Identify which cell holds the provided text, then report its [x, y] central coordinate. 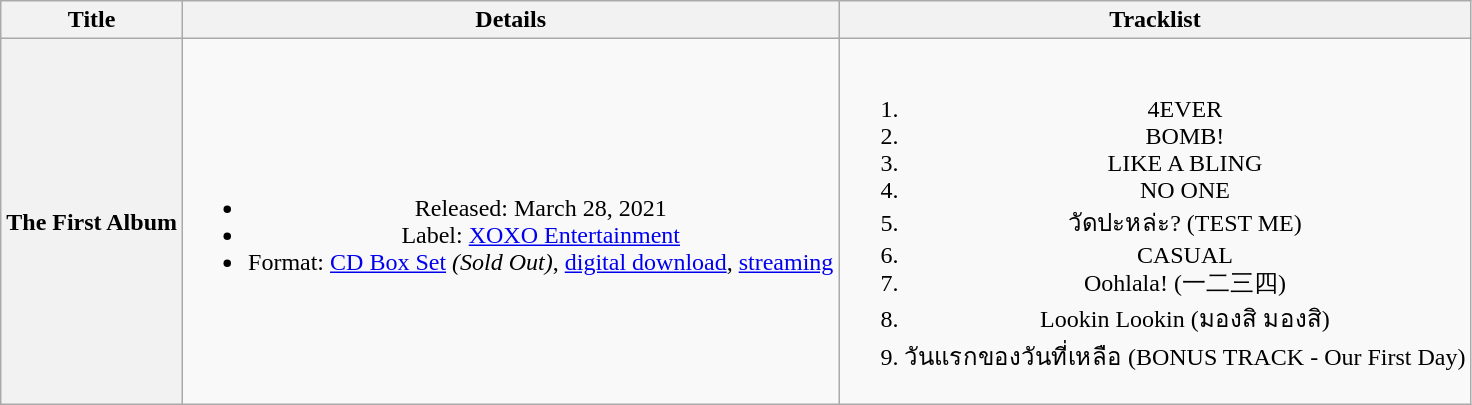
The First Album [92, 222]
Title [92, 20]
4EVERBOMB!LIKE A BLINGNO ONEวัดปะหล่ะ? (TEST ME)CASUALOohlala! (一二三四)Lookin Lookin (มองสิ มองสิ)วันแรกของวันที่เหลือ (BONUS TRACK - Our First Day) [1155, 222]
Tracklist [1155, 20]
Released: March 28, 2021Label: XOXO EntertainmentFormat: CD Box Set (Sold Out), digital download, streaming [511, 222]
Details [511, 20]
